Extract the (x, y) coordinate from the center of the cell holding the provided text.  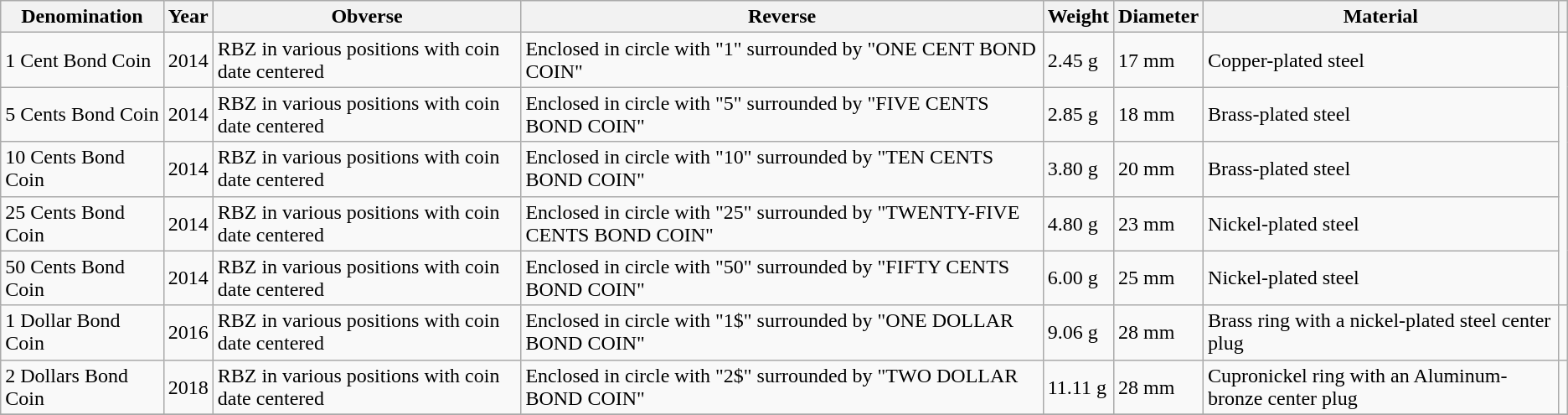
Diameter (1159, 17)
Enclosed in circle with "25" surrounded by "TWENTY-FIVE CENTS BOND COIN" (782, 223)
4.80 g (1078, 223)
50 Cents Bond Coin (82, 278)
17 mm (1159, 60)
Copper-plated steel (1381, 60)
Enclosed in circle with "1$" surrounded by "ONE DOLLAR BOND COIN" (782, 332)
Denomination (82, 17)
23 mm (1159, 223)
Enclosed in circle with "2$" surrounded by "TWO DOLLAR BOND COIN" (782, 387)
Obverse (367, 17)
1 Cent Bond Coin (82, 60)
18 mm (1159, 114)
1 Dollar Bond Coin (82, 332)
3.80 g (1078, 169)
Enclosed in circle with "1" surrounded by "ONE CENT BOND COIN" (782, 60)
2016 (188, 332)
2 Dollars Bond Coin (82, 387)
5 Cents Bond Coin (82, 114)
25 mm (1159, 278)
20 mm (1159, 169)
6.00 g (1078, 278)
11.11 g (1078, 387)
Brass ring with a nickel-plated steel center plug (1381, 332)
Weight (1078, 17)
2.45 g (1078, 60)
10 Cents Bond Coin (82, 169)
Enclosed in circle with "10" surrounded by "TEN CENTS BOND COIN" (782, 169)
25 Cents Bond Coin (82, 223)
Enclosed in circle with "50" surrounded by "FIFTY CENTS BOND COIN" (782, 278)
Material (1381, 17)
9.06 g (1078, 332)
Enclosed in circle with "5" surrounded by "FIVE CENTS BOND COIN" (782, 114)
2.85 g (1078, 114)
Year (188, 17)
Reverse (782, 17)
2018 (188, 387)
Cupronickel ring with an Aluminum-bronze center plug (1381, 387)
